Scan for the cell matching the given text and deliver its (X, Y) coordinate at center. 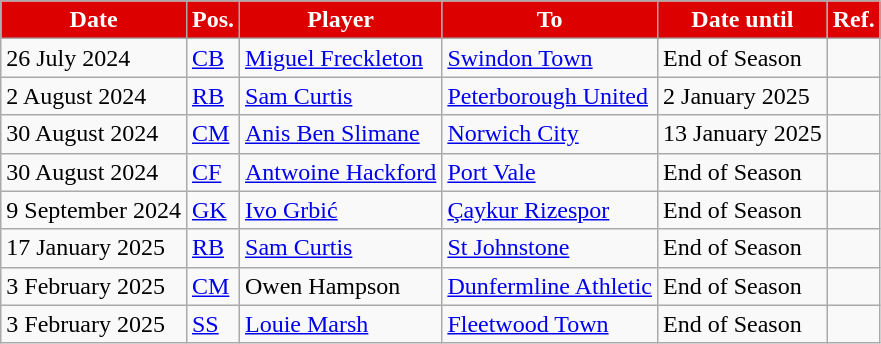
Ref. (854, 20)
Norwich City (550, 134)
To (550, 20)
GK (212, 210)
SS (212, 324)
2 January 2025 (743, 96)
Date until (743, 20)
9 September 2024 (94, 210)
Player (341, 20)
Çaykur Rizespor (550, 210)
2 August 2024 (94, 96)
Port Vale (550, 172)
Louie Marsh (341, 324)
Pos. (212, 20)
Antwoine Hackford (341, 172)
Anis Ben Slimane (341, 134)
CB (212, 58)
26 July 2024 (94, 58)
St Johnstone (550, 248)
13 January 2025 (743, 134)
Swindon Town (550, 58)
Owen Hampson (341, 286)
Miguel Freckleton (341, 58)
Ivo Grbić (341, 210)
Date (94, 20)
Dunfermline Athletic (550, 286)
Fleetwood Town (550, 324)
Peterborough United (550, 96)
17 January 2025 (94, 248)
CF (212, 172)
